Scan for the cell matching the given text and deliver its [x, y] coordinate at center. 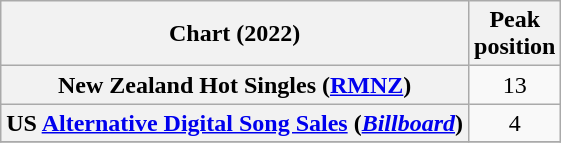
Chart (2022) [235, 34]
13 [515, 85]
Peakposition [515, 34]
4 [515, 123]
US Alternative Digital Song Sales (Billboard) [235, 123]
New Zealand Hot Singles (RMNZ) [235, 85]
